Extract the (x, y) coordinate from the center of the cell holding the provided text.  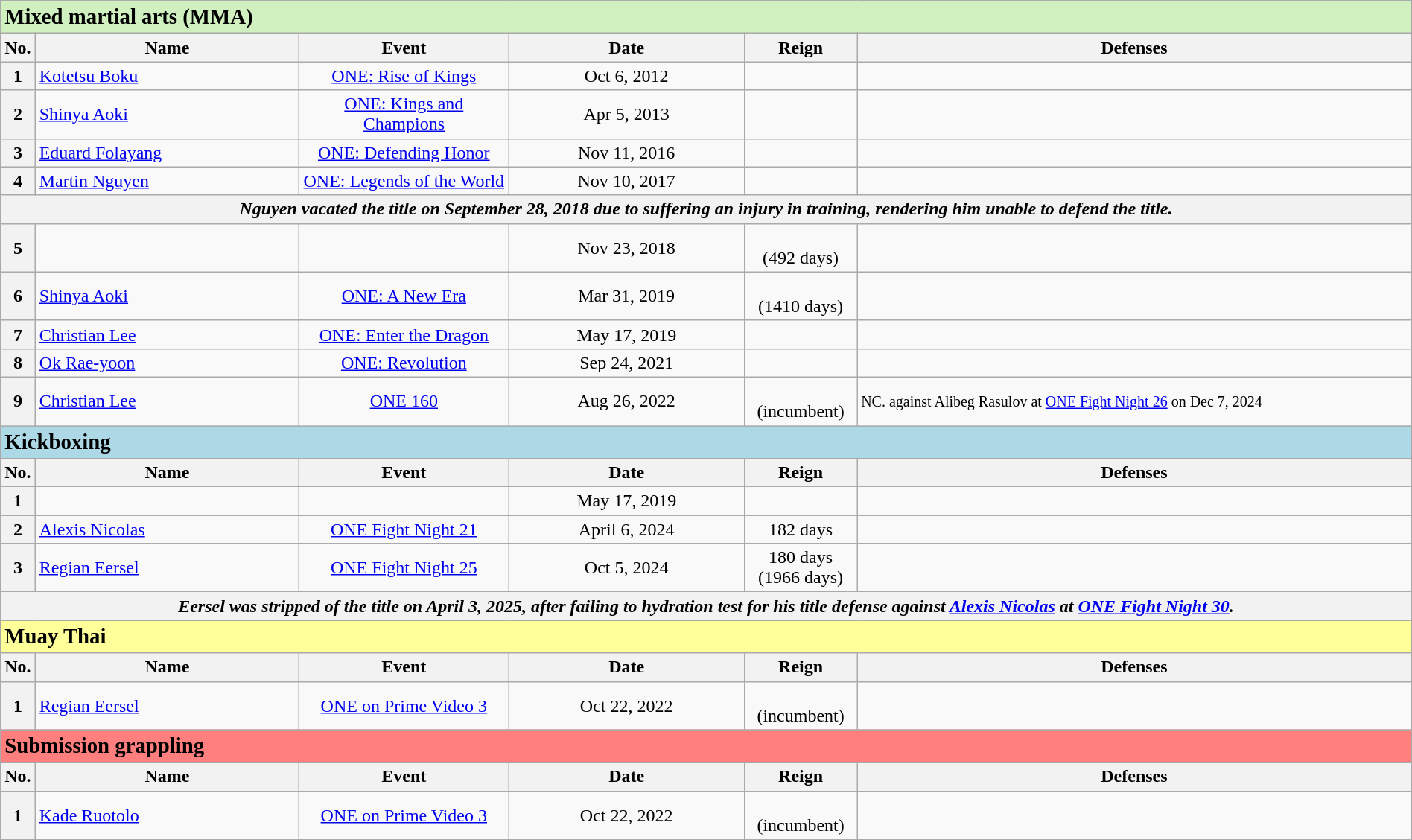
ONE: Rise of Kings (404, 76)
Nov 23, 2018 (627, 247)
April 6, 2024 (627, 529)
ONE: Revolution (404, 363)
Nguyen vacated the title on September 28, 2018 due to suffering an injury in training, rendering him unable to defend the title. (706, 209)
Nov 11, 2016 (627, 153)
7 (18, 334)
Submission grappling (706, 746)
8 (18, 363)
180 days (1966 days) (801, 567)
Muay Thai (706, 637)
5 (18, 247)
Mixed martial arts (MMA) (706, 17)
Sep 24, 2021 (627, 363)
Mar 31, 2019 (627, 296)
Kotetsu Boku (167, 76)
NC. against Alibeg Rasulov at ONE Fight Night 26 on Dec 7, 2024 (1135, 401)
ONE: Kings and Champions (404, 115)
ONE: A New Era (404, 296)
ONE: Legends of the World (404, 181)
(1410 days) (801, 296)
ONE Fight Night 25 (404, 567)
Oct 6, 2012 (627, 76)
ONE Fight Night 21 (404, 529)
Kickboxing (706, 442)
Martin Nguyen (167, 181)
182 days (801, 529)
Ok Rae-yoon (167, 363)
6 (18, 296)
Kade Ruotolo (167, 815)
Apr 5, 2013 (627, 115)
Oct 5, 2024 (627, 567)
Aug 26, 2022 (627, 401)
ONE: Enter the Dragon (404, 334)
ONE 160 (404, 401)
9 (18, 401)
ONE: Defending Honor (404, 153)
4 (18, 181)
Eduard Folayang (167, 153)
Nov 10, 2017 (627, 181)
(492 days) (801, 247)
Alexis Nicolas (167, 529)
